Locate the cell with the specified text and output its (x, y) center coordinate. 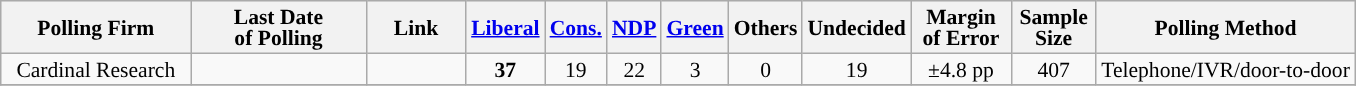
SampleSize (1054, 27)
Liberal (505, 27)
Green (694, 27)
Others (766, 27)
Cardinal Research (96, 68)
±4.8 pp (961, 68)
Cons. (576, 27)
22 (634, 68)
Last Dateof Polling (278, 27)
Telephone/IVR/door-to-door (1226, 68)
3 (694, 68)
Link (416, 27)
0 (766, 68)
Marginof Error (961, 27)
NDP (634, 27)
Polling Firm (96, 27)
Polling Method (1226, 27)
Undecided (856, 27)
37 (505, 68)
407 (1054, 68)
